Identify which cell holds the provided text, then report its [x, y] central coordinate. 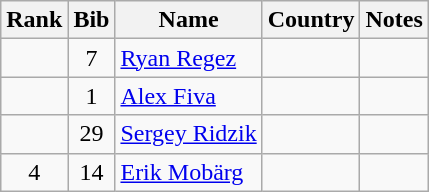
Erik Mobärg [188, 172]
4 [34, 172]
Rank [34, 20]
Alex Fiva [188, 96]
Name [188, 20]
7 [92, 58]
14 [92, 172]
Sergey Ridzik [188, 134]
Bib [92, 20]
29 [92, 134]
Ryan Regez [188, 58]
Notes [394, 20]
Country [311, 20]
1 [92, 96]
